From the cell containing the given text, extract its center point as (X, Y) coordinate. 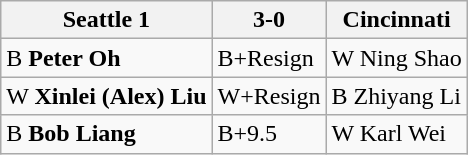
Cincinnati (396, 20)
W+Resign (269, 96)
B Bob Liang (106, 134)
B+9.5 (269, 134)
3-0 (269, 20)
Seattle 1 (106, 20)
B Peter Oh (106, 58)
B Zhiyang Li (396, 96)
W Xinlei (Alex) Liu (106, 96)
W Karl Wei (396, 134)
W Ning Shao (396, 58)
B+Resign (269, 58)
